Search for the cell housing the specified text and yield its (x, y) center coordinate. 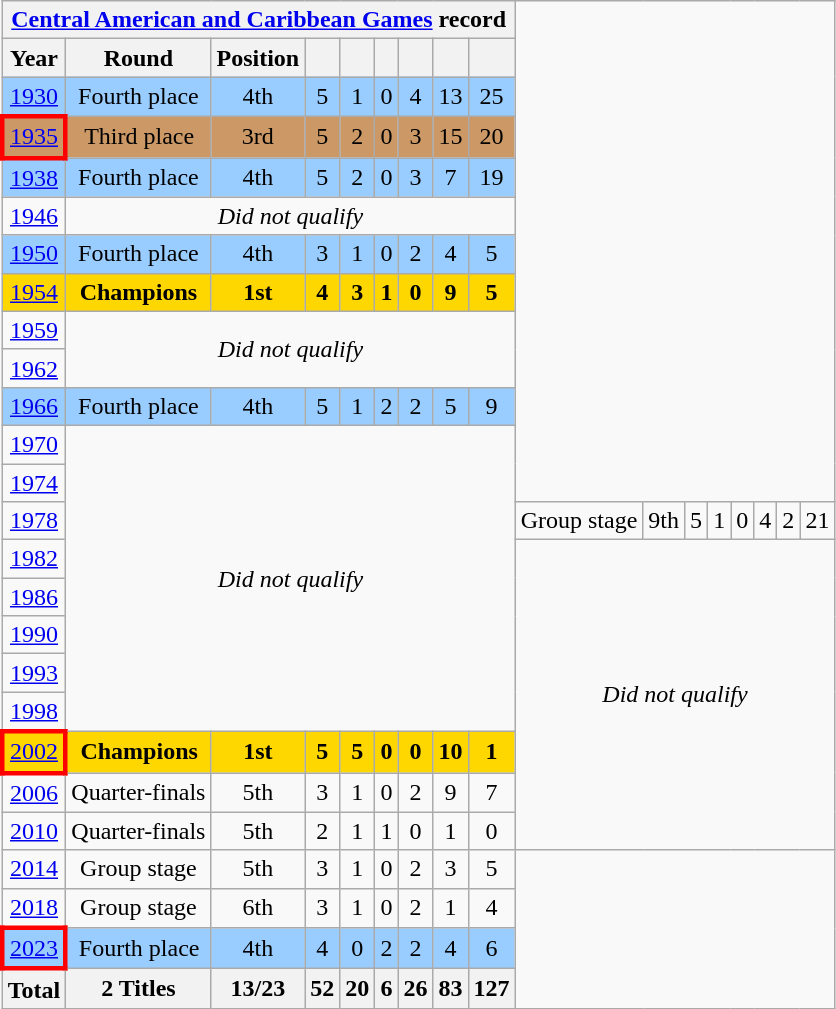
52 (322, 989)
3rd (258, 136)
21 (818, 521)
1938 (34, 178)
1990 (34, 635)
25 (492, 97)
2018 (34, 908)
83 (450, 989)
9th (664, 521)
26 (416, 989)
2010 (34, 831)
1974 (34, 483)
6th (258, 908)
1978 (34, 521)
1962 (34, 368)
Total (34, 989)
1930 (34, 97)
1959 (34, 330)
1950 (34, 254)
1986 (34, 597)
Central American and Caribbean Games record (258, 20)
15 (450, 136)
1954 (34, 292)
1998 (34, 712)
2014 (34, 869)
2006 (34, 792)
1966 (34, 406)
1982 (34, 559)
19 (492, 178)
13 (450, 97)
Round (138, 58)
127 (492, 989)
Year (34, 58)
Third place (138, 136)
10 (450, 752)
1993 (34, 673)
2002 (34, 752)
Position (258, 58)
1935 (34, 136)
2023 (34, 948)
13/23 (258, 989)
1970 (34, 444)
1946 (34, 216)
2 Titles (138, 989)
